Detect which cell encompasses the target text, then output its (x, y) center coordinate. 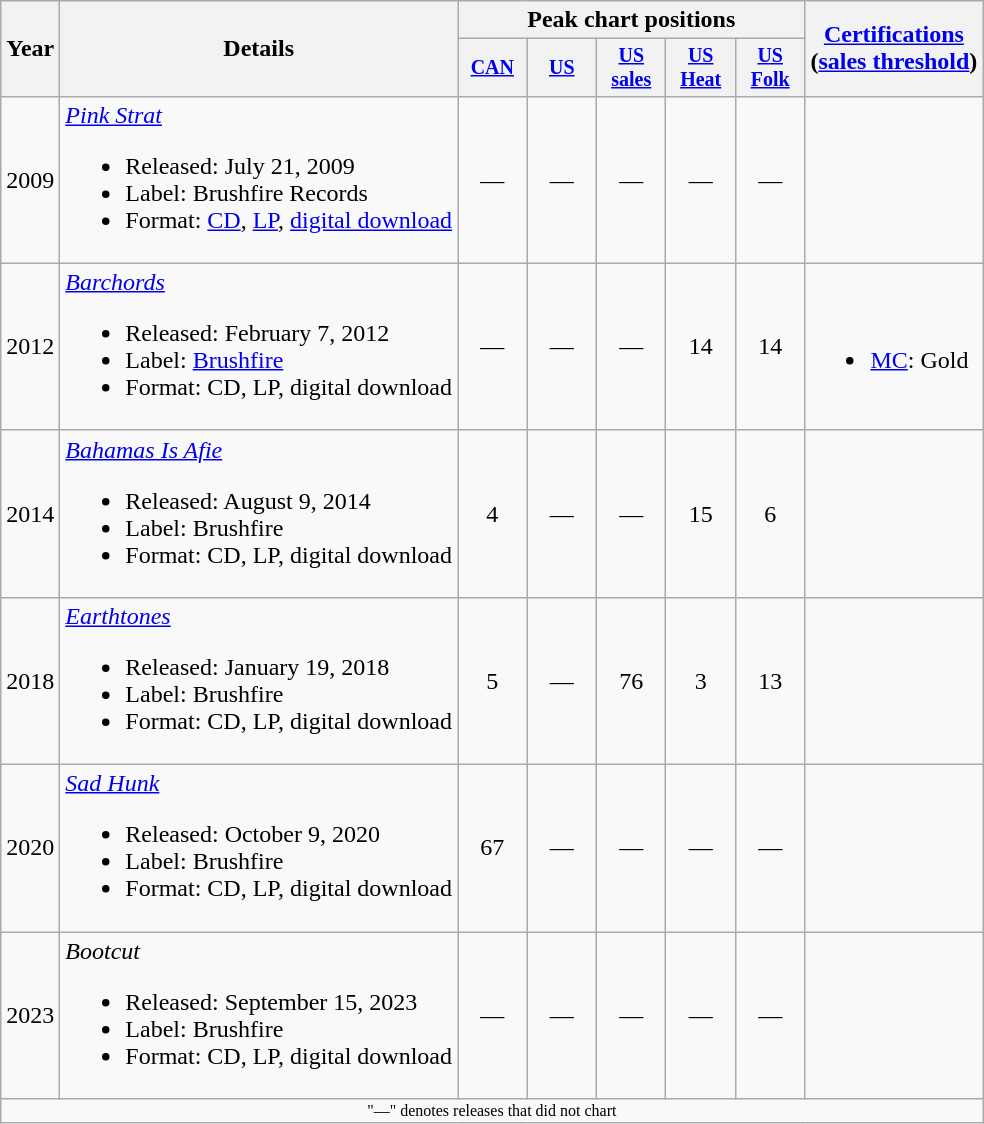
Certifications(sales threshold) (894, 49)
15 (700, 514)
Sad HunkReleased: October 9, 2020Label: BrushfireFormat: CD, LP, digital download (259, 848)
USHeat (700, 68)
2009 (30, 180)
5 (492, 680)
Peak chart positions (632, 20)
EarthtonesReleased: January 19, 2018Label: BrushfireFormat: CD, LP, digital download (259, 680)
BootcutReleased: September 15, 2023Label: BrushfireFormat: CD, LP, digital download (259, 1016)
CAN (492, 68)
2014 (30, 514)
US (562, 68)
13 (770, 680)
Year (30, 49)
USFolk (770, 68)
3 (700, 680)
67 (492, 848)
"—" denotes releases that did not chart (492, 1111)
MC: Gold (894, 346)
Pink StratReleased: July 21, 2009Label: Brushfire RecordsFormat: CD, LP, digital download (259, 180)
2012 (30, 346)
2018 (30, 680)
2020 (30, 848)
4 (492, 514)
Details (259, 49)
Bahamas Is AfieReleased: August 9, 2014Label: BrushfireFormat: CD, LP, digital download (259, 514)
2023 (30, 1016)
76 (632, 680)
BarchordsReleased: February 7, 2012Label: BrushfireFormat: CD, LP, digital download (259, 346)
US sales (632, 68)
6 (770, 514)
